Capture the cell that displays the provided text and extract its [x, y] central coordinate. 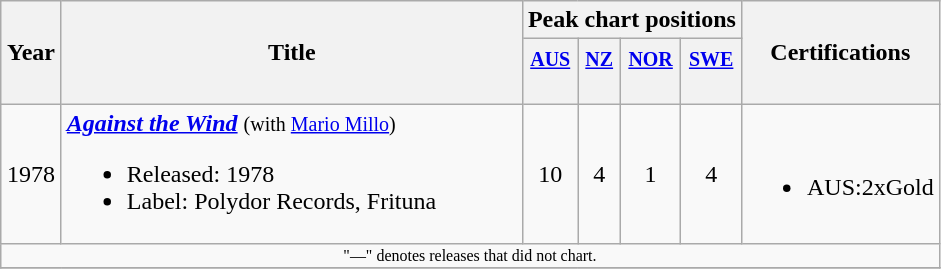
AUS [550, 72]
Against the Wind (with Mario Millo)Released: 1978Label: Polydor Records, Frituna [292, 174]
"—" denotes releases that did not chart. [470, 256]
Title [292, 52]
Peak chart positions [632, 20]
Year [32, 52]
1978 [32, 174]
Certifications [840, 52]
10 [550, 174]
1 [650, 174]
AUS:2xGold [840, 174]
NZ [599, 72]
SWE [712, 72]
NOR [650, 72]
